Pinpoint the cell where the given text exists, returning its [x, y] midpoint coordinate. 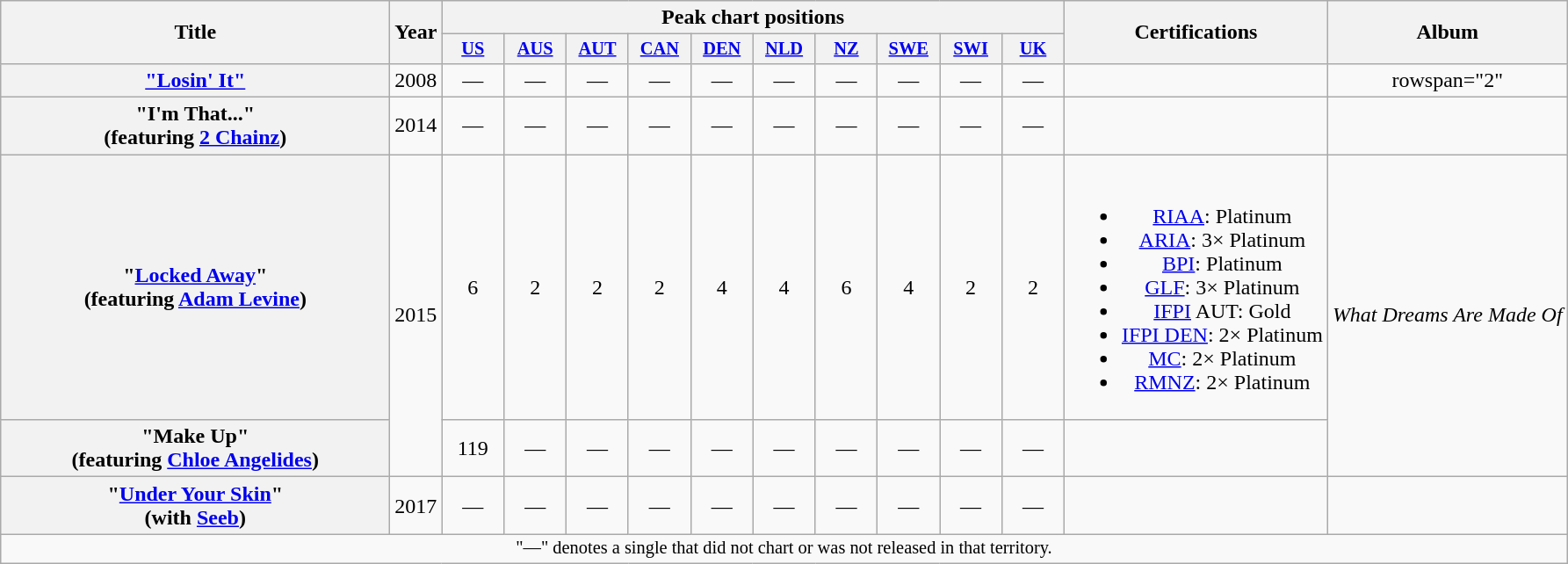
"Losin' It" [195, 80]
AUS [536, 49]
"I'm That..."(featuring 2 Chainz) [195, 127]
"Locked Away"(featuring Adam Levine) [195, 287]
SWE [908, 49]
RIAA: PlatinumARIA: 3× PlatinumBPI: PlatinumGLF: 3× PlatinumIFPI AUT: GoldIFPI DEN: 2× PlatinumMC: 2× PlatinumRMNZ: 2× Platinum [1196, 287]
2015 [416, 316]
Certifications [1196, 33]
rowspan="2" [1448, 80]
"Under Your Skin"(with Seeb) [195, 506]
DEN [722, 49]
2008 [416, 80]
Year [416, 33]
"Make Up"(featuring Chloe Angelides) [195, 448]
UK [1033, 49]
NZ [847, 49]
2014 [416, 127]
What Dreams Are Made Of [1448, 316]
CAN [659, 49]
Title [195, 33]
2017 [416, 506]
US [473, 49]
SWI [972, 49]
"—" denotes a single that did not chart or was not released in that territory. [784, 549]
119 [473, 448]
AUT [597, 49]
Album [1448, 33]
Peak chart positions [754, 18]
NLD [784, 49]
